Output the [x, y] coordinate of the center of the cell containing the given text.  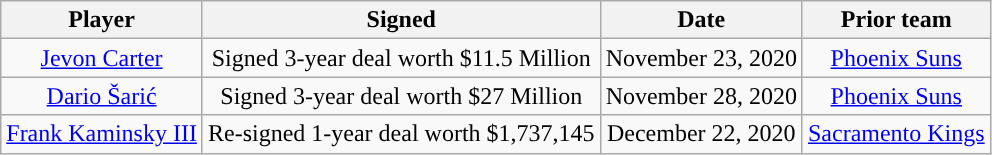
Dario Šarić [102, 96]
Prior team [896, 20]
Re-signed 1-year deal worth $1,737,145 [401, 134]
Sacramento Kings [896, 134]
Player [102, 20]
Signed 3-year deal worth $27 Million [401, 96]
December 22, 2020 [701, 134]
November 28, 2020 [701, 96]
November 23, 2020 [701, 58]
Jevon Carter [102, 58]
Date [701, 20]
Signed [401, 20]
Signed 3-year deal worth $11.5 Million [401, 58]
Frank Kaminsky III [102, 134]
